Provide the (X, Y) coordinate of the cell's center where the given text is located.  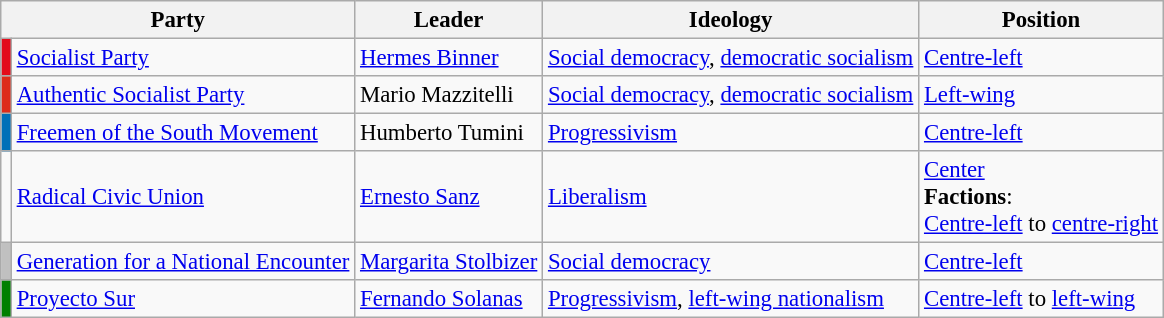
Fernando Solanas (449, 299)
Left-wing (1042, 95)
Social democracy (731, 262)
Ernesto Sanz (449, 197)
Radical Civic Union (182, 197)
Margarita Stolbizer (449, 262)
Humberto Tumini (449, 133)
Authentic Socialist Party (182, 95)
Position (1042, 20)
Socialist Party (182, 58)
Generation for a National Encounter (182, 262)
Liberalism (731, 197)
Freemen of the South Movement (182, 133)
Centre-left to left-wing (1042, 299)
Mario Mazzitelli (449, 95)
CenterFactions:Centre-left to centre-right (1042, 197)
Party (178, 20)
Progressivism, left-wing nationalism (731, 299)
Leader (449, 20)
Progressivism (731, 133)
Proyecto Sur (182, 299)
Ideology (731, 20)
Hermes Binner (449, 58)
